Return the [x, y] coordinate for the center point of the cell that contains the specified text.  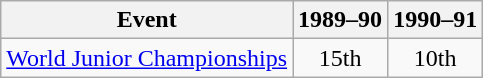
Event [147, 20]
World Junior Championships [147, 58]
1990–91 [436, 20]
15th [340, 58]
10th [436, 58]
1989–90 [340, 20]
